Provide the (x, y) coordinate of the cell's center where the given text is located.  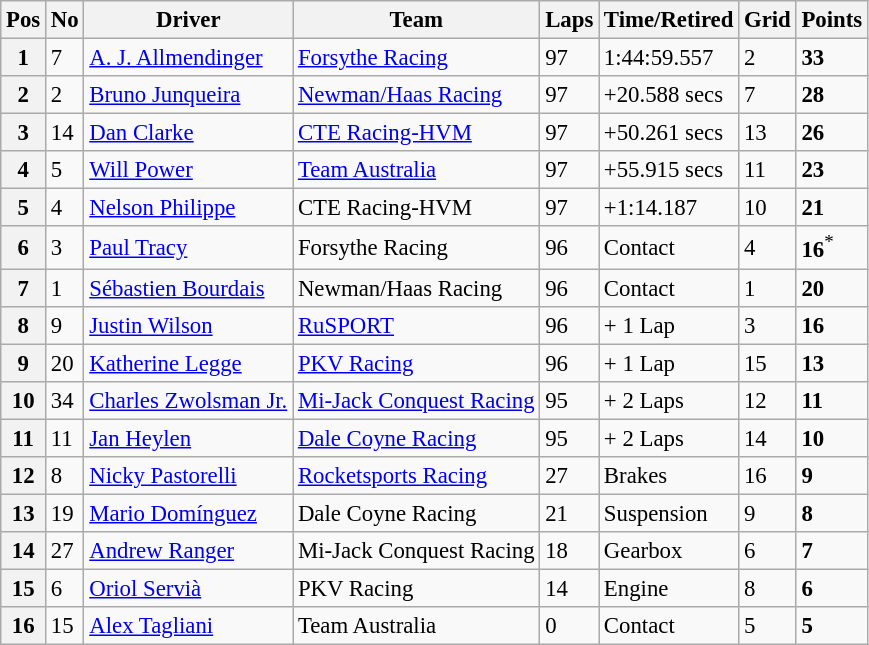
16* (832, 247)
Brakes (669, 476)
Nelson Philippe (188, 208)
Dan Clarke (188, 133)
28 (832, 95)
Team (416, 20)
Time/Retired (669, 20)
Bruno Junqueira (188, 95)
+55.915 secs (669, 170)
No (65, 20)
Suspension (669, 513)
33 (832, 58)
Katherine Legge (188, 363)
Laps (570, 20)
Mario Domínguez (188, 513)
A. J. Allmendinger (188, 58)
0 (570, 626)
Paul Tracy (188, 247)
RuSPORT (416, 325)
Gearbox (669, 551)
Rocketsports Racing (416, 476)
+1:14.187 (669, 208)
Grid (768, 20)
Alex Tagliani (188, 626)
Sébastien Bourdais (188, 288)
Jan Heylen (188, 438)
Will Power (188, 170)
+50.261 secs (669, 133)
34 (65, 400)
26 (832, 133)
Justin Wilson (188, 325)
Charles Zwolsman Jr. (188, 400)
1:44:59.557 (669, 58)
23 (832, 170)
Pos (24, 20)
Points (832, 20)
19 (65, 513)
Andrew Ranger (188, 551)
Driver (188, 20)
Nicky Pastorelli (188, 476)
Oriol Servià (188, 588)
Engine (669, 588)
+20.588 secs (669, 95)
18 (570, 551)
